From the cell containing the given text, extract its center point as [X, Y] coordinate. 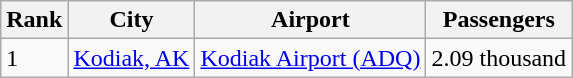
1 [34, 58]
2.09 thousand [499, 58]
Kodiak, AK [132, 58]
Passengers [499, 20]
Kodiak Airport (ADQ) [310, 58]
City [132, 20]
Airport [310, 20]
Rank [34, 20]
